Provide the [x, y] coordinate of the cell's center where the given text is located.  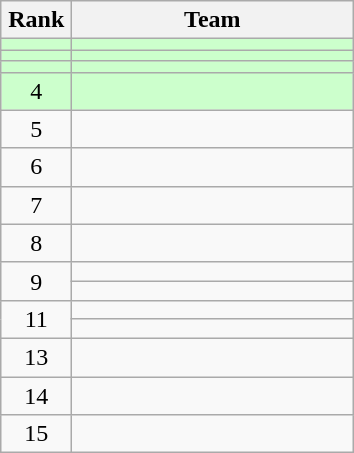
Rank [36, 20]
6 [36, 167]
8 [36, 243]
14 [36, 395]
Team [212, 20]
5 [36, 129]
11 [36, 319]
15 [36, 434]
7 [36, 205]
4 [36, 91]
13 [36, 357]
9 [36, 281]
